Determine the [X, Y] coordinate at the center of the cell enclosing the given text.  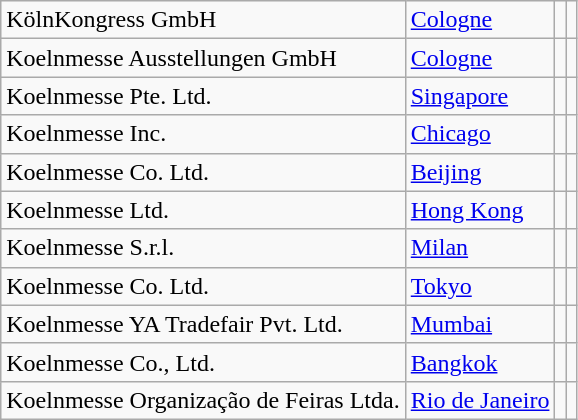
Koelnmesse YA Tradefair Pvt. Ltd. [203, 324]
Milan [480, 248]
Koelnmesse Co., Ltd. [203, 362]
Koelnmesse Ausstellungen GmbH [203, 58]
Rio de Janeiro [480, 400]
Koelnmesse Inc. [203, 134]
Koelnmesse Ltd. [203, 210]
Mumbai [480, 324]
Bangkok [480, 362]
Koelnmesse Organização de Feiras Ltda. [203, 400]
Hong Kong [480, 210]
Beijing [480, 172]
Koelnmesse S.r.l. [203, 248]
KölnKongress GmbH [203, 20]
Koelnmesse Pte. Ltd. [203, 96]
Chicago [480, 134]
Singapore [480, 96]
Tokyo [480, 286]
